Detect which cell encompasses the target text, then output its (x, y) center coordinate. 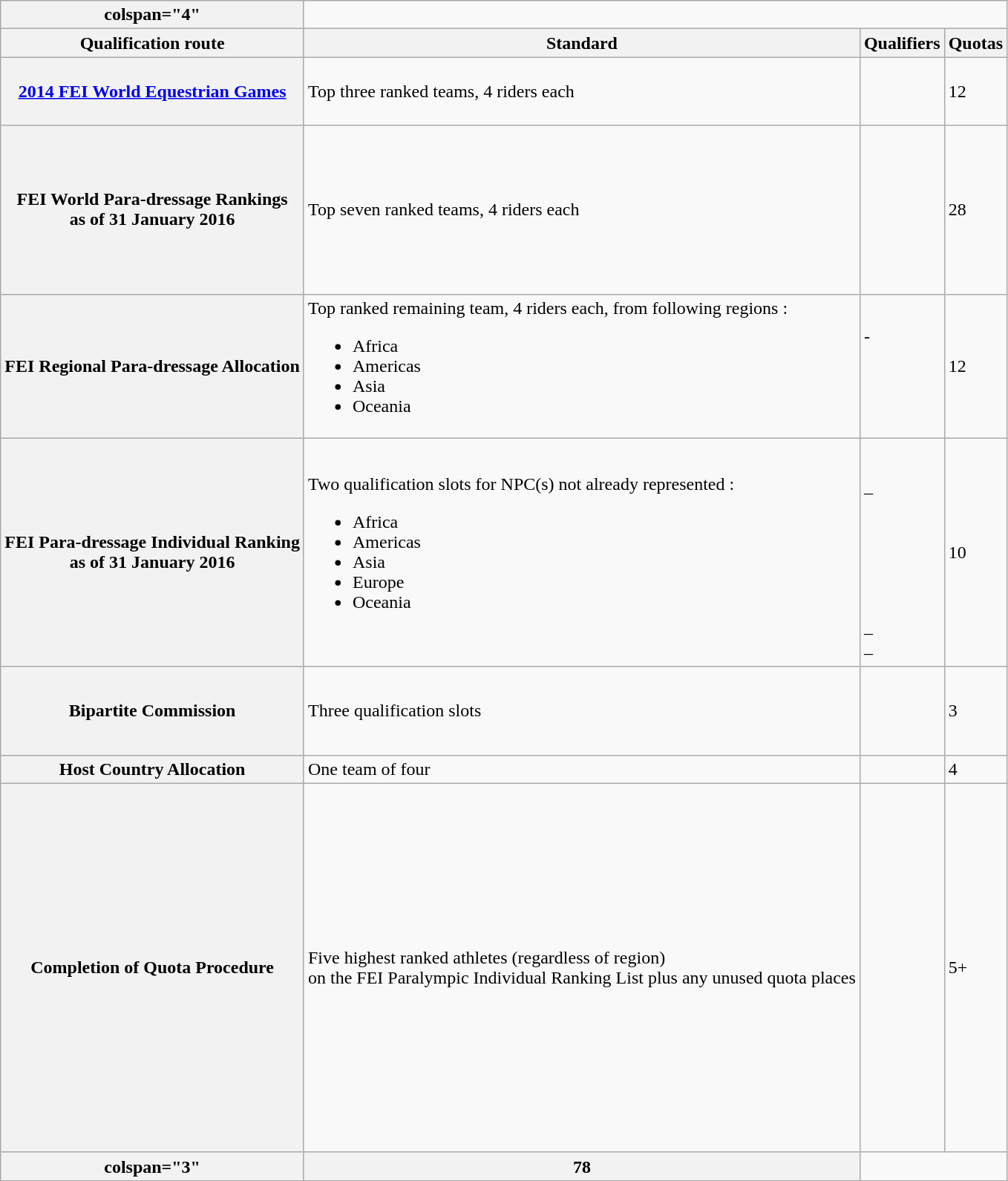
Host Country Allocation (153, 769)
Completion of Quota Procedure (153, 968)
FEI Para-dressage Individual Rankingas of 31 January 2016 (153, 552)
Five highest ranked athletes (regardless of region) on the FEI Paralympic Individual Ranking List plus any unused quota places (582, 968)
colspan="4" (153, 15)
Quotas (975, 43)
Bipartite Commission (153, 711)
78 (582, 1166)
colspan="3" (153, 1166)
FEI Regional Para-dressage Allocation (153, 366)
Top ranked remaining team, 4 riders each, from following regions :AfricaAmericasAsiaOceania (582, 366)
Qualifiers (902, 43)
5+ (975, 968)
4 (975, 769)
Top three ranked teams, 4 riders each (582, 91)
- (902, 366)
28 (975, 209)
One team of four (582, 769)
3 (975, 711)
10 (975, 552)
2014 FEI World Equestrian Games (153, 91)
Qualification route (153, 43)
Standard (582, 43)
– – – (902, 552)
Three qualification slots (582, 711)
FEI World Para-dressage Rankingsas of 31 January 2016 (153, 209)
Top seven ranked teams, 4 riders each (582, 209)
Two qualification slots for NPC(s) not already represented :AfricaAmericasAsiaEuropeOceania (582, 552)
